Scan for the cell matching the given text and deliver its (x, y) coordinate at center. 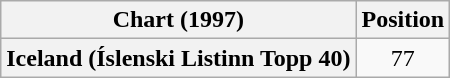
77 (403, 58)
Chart (1997) (178, 20)
Iceland (Íslenski Listinn Topp 40) (178, 58)
Position (403, 20)
